From the cell containing the given text, extract its center point as (x, y) coordinate. 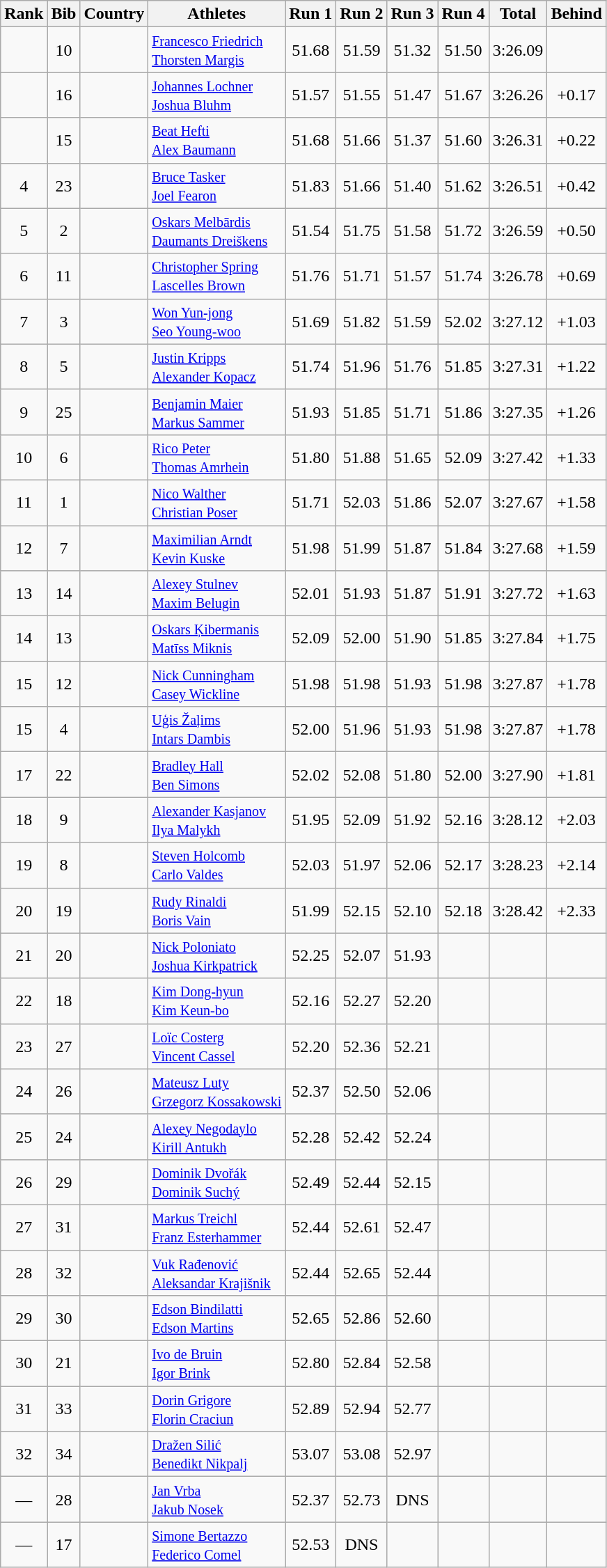
52.47 (412, 1227)
52.25 (310, 955)
Johannes LochnerJoshua Bluhm (217, 95)
51.58 (412, 231)
3:27.42 (518, 457)
3:27.31 (518, 366)
16 (64, 95)
3:27.72 (518, 593)
51.67 (464, 95)
51.84 (464, 547)
51.65 (412, 457)
Dorin GrigoreFlorin Craciun (217, 1409)
+0.69 (576, 276)
+1.03 (576, 322)
52.27 (362, 1001)
Justin KrippsAlexander Kopacz (217, 366)
52.28 (310, 1136)
Christopher SpringLascelles Brown (217, 276)
3:27.68 (518, 547)
+1.75 (576, 639)
Ivo de BruinIgor Brink (217, 1363)
51.60 (464, 141)
3:28.23 (518, 865)
Alexander KasjanovIlya Malykh (217, 820)
Kim Dong-hyunKim Keun-bo (217, 1001)
34 (64, 1454)
52.58 (412, 1363)
3:26.78 (518, 276)
+2.14 (576, 865)
3:26.09 (518, 50)
3:26.31 (518, 141)
51.90 (412, 639)
52.08 (362, 774)
Nico WaltherChristian Poser (217, 503)
3 (64, 322)
52.80 (310, 1363)
Athletes (217, 14)
Total (518, 14)
52.60 (412, 1319)
+1.22 (576, 366)
3:28.42 (518, 911)
Behind (576, 14)
51.95 (310, 820)
Mateusz LutyGrzegorz Kossakowski (217, 1092)
+1.59 (576, 547)
Alexey StulnevMaxim Belugin (217, 593)
51.91 (464, 593)
51.82 (362, 322)
Oskars ĶibermanisMatīss Miknis (217, 639)
+0.22 (576, 141)
52.01 (310, 593)
51.92 (412, 820)
Dražen SilićBenedikt Nikpalj (217, 1454)
52.97 (412, 1454)
Rank (24, 14)
Bib (64, 14)
Bradley HallBen Simons (217, 774)
51.47 (412, 95)
51.83 (310, 185)
3:27.35 (518, 412)
52.94 (362, 1409)
Uģis ŽaļimsIntars Dambis (217, 730)
Benjamin MaierMarkus Sammer (217, 412)
+1.63 (576, 593)
+1.33 (576, 457)
52.61 (362, 1227)
Alexey NegodayloKirill Antukh (217, 1136)
3:27.84 (518, 639)
+1.58 (576, 503)
Maximilian ArndtKevin Kuske (217, 547)
53.08 (362, 1454)
52.89 (310, 1409)
53.07 (310, 1454)
52.53 (310, 1544)
Nick PoloniatoJoshua Kirkpatrick (217, 955)
51.69 (310, 322)
Run 1 (310, 14)
+2.03 (576, 820)
52.17 (464, 865)
Jan VrbaJakub Nosek (217, 1500)
Rudy RinaldiBoris Vain (217, 911)
51.40 (412, 185)
+1.26 (576, 412)
+1.81 (576, 774)
+0.42 (576, 185)
3:26.26 (518, 95)
3:28.12 (518, 820)
52.84 (362, 1363)
52.21 (412, 1046)
Rico PeterThomas Amrhein (217, 457)
Country (114, 14)
+0.50 (576, 231)
2 (64, 231)
52.86 (362, 1319)
52.50 (362, 1092)
Run 3 (412, 14)
51.72 (464, 231)
3:26.51 (518, 185)
Bruce TaskerJoel Fearon (217, 185)
1 (64, 503)
52.24 (412, 1136)
Simone BertazzoFederico Comel (217, 1544)
51.37 (412, 141)
52.18 (464, 911)
51.97 (362, 865)
Beat HeftiAlex Baumann (217, 141)
3:27.67 (518, 503)
52.77 (412, 1409)
52.73 (362, 1500)
51.54 (310, 231)
51.50 (464, 50)
Markus TreichlFranz Esterhammer (217, 1227)
52.49 (310, 1182)
Won Yun-jongSeo Young-woo (217, 322)
33 (64, 1409)
+0.17 (576, 95)
+2.33 (576, 911)
52.36 (362, 1046)
51.55 (362, 95)
Steven HolcombCarlo Valdes (217, 865)
Francesco FriedrichThorsten Margis (217, 50)
Run 4 (464, 14)
Nick CunninghamCasey Wickline (217, 684)
51.75 (362, 231)
Oskars MelbārdisDaumants Dreiškens (217, 231)
3:27.90 (518, 774)
Loïc CostergVincent Cassel (217, 1046)
52.10 (412, 911)
3:26.59 (518, 231)
Vuk RađenovićAleksandar Krajišnik (217, 1273)
Dominik DvořákDominik Suchý (217, 1182)
3:27.12 (518, 322)
Run 2 (362, 14)
51.62 (464, 185)
51.32 (412, 50)
Edson BindilattiEdson Martins (217, 1319)
51.88 (362, 457)
52.42 (362, 1136)
